Determine the (x, y) coordinate at the center of the cell enclosing the given text.  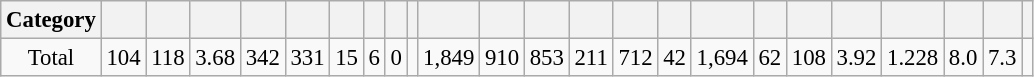
331 (308, 58)
910 (502, 58)
7.3 (1002, 58)
0 (396, 58)
108 (808, 58)
6 (374, 58)
3.68 (215, 58)
3.92 (856, 58)
712 (636, 58)
8.0 (964, 58)
1,694 (722, 58)
853 (546, 58)
118 (168, 58)
1.228 (913, 58)
15 (346, 58)
104 (124, 58)
42 (674, 58)
Total (51, 58)
1,849 (449, 58)
Category (51, 20)
211 (591, 58)
62 (770, 58)
342 (262, 58)
